Pinpoint the cell where the given text exists, returning its (X, Y) midpoint coordinate. 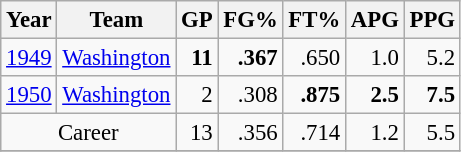
.367 (250, 58)
5.2 (432, 58)
PPG (432, 20)
1.0 (376, 58)
2.5 (376, 95)
1.2 (376, 133)
2 (197, 95)
.875 (314, 95)
APG (376, 20)
.650 (314, 58)
.714 (314, 133)
1949 (29, 58)
FG% (250, 20)
7.5 (432, 95)
.308 (250, 95)
FT% (314, 20)
1950 (29, 95)
GP (197, 20)
11 (197, 58)
Year (29, 20)
5.5 (432, 133)
13 (197, 133)
Career (88, 133)
.356 (250, 133)
Team (116, 20)
